For the text-containing cell, return its midpoint in [x, y] coordinate format. 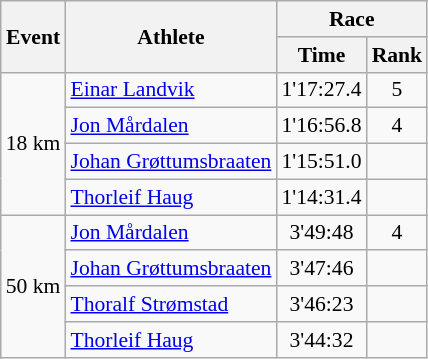
Einar Landvik [170, 90]
18 km [34, 143]
1'15:51.0 [321, 162]
Time [321, 55]
Race [352, 19]
3'44:32 [321, 340]
1'17:27.4 [321, 90]
Athlete [170, 36]
1'14:31.4 [321, 197]
3'49:48 [321, 233]
Thoralf Strømstad [170, 304]
Event [34, 36]
3'47:46 [321, 269]
5 [398, 90]
50 km [34, 286]
Rank [398, 55]
1'16:56.8 [321, 126]
3'46:23 [321, 304]
